Provide the (x, y) coordinate of the cell's center where the given text is located.  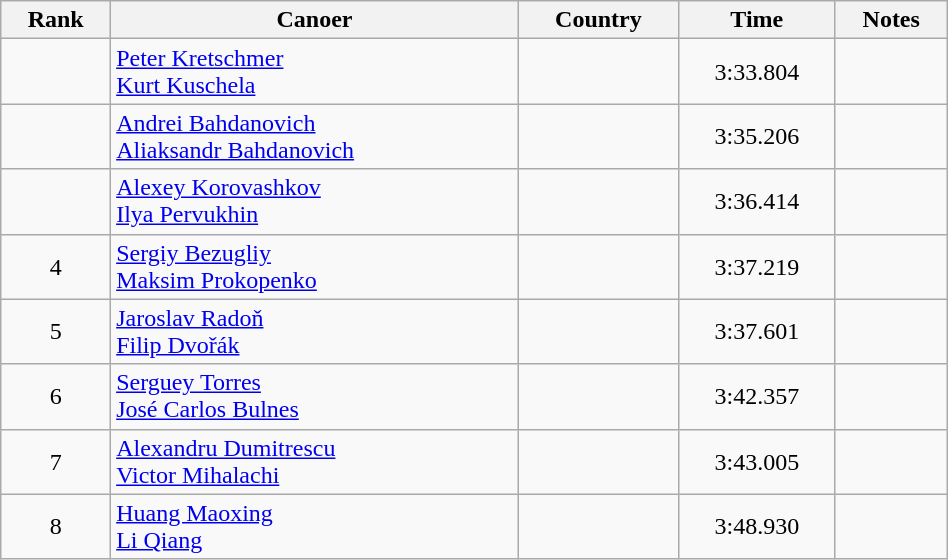
3:35.206 (756, 136)
4 (56, 266)
Time (756, 20)
Andrei BahdanovichAliaksandr Bahdanovich (315, 136)
3:37.601 (756, 332)
5 (56, 332)
3:36.414 (756, 202)
7 (56, 462)
Country (598, 20)
Sergiy BezugliyMaksim Prokopenko (315, 266)
Notes (891, 20)
Alexandru DumitrescuVictor Mihalachi (315, 462)
Huang MaoxingLi Qiang (315, 526)
8 (56, 526)
3:43.005 (756, 462)
3:33.804 (756, 72)
6 (56, 396)
Alexey KorovashkovIlya Pervukhin (315, 202)
Peter KretschmerKurt Kuschela (315, 72)
Rank (56, 20)
3:37.219 (756, 266)
3:48.930 (756, 526)
Canoer (315, 20)
3:42.357 (756, 396)
Serguey TorresJosé Carlos Bulnes (315, 396)
Jaroslav RadoňFilip Dvořák (315, 332)
